Return the [X, Y] coordinate for the center point of the cell that contains the specified text.  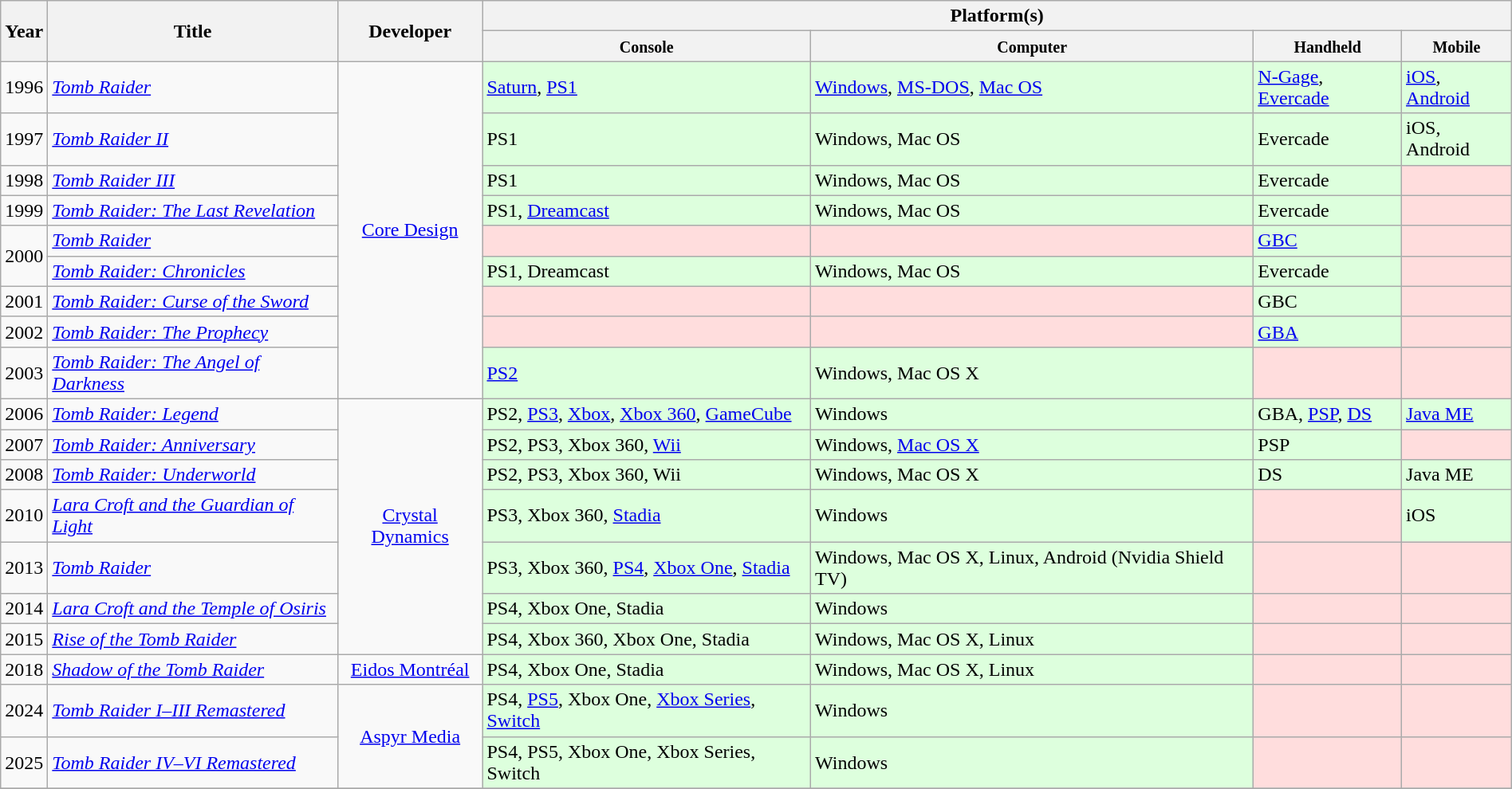
2007 [24, 444]
Tomb Raider: Anniversary [193, 444]
Computer [1032, 46]
2025 [24, 762]
1996 [24, 88]
PSP [1328, 444]
Rise of the Tomb Raider [193, 639]
Windows, Mac OS X, Linux, Android (Nvidia Shield TV) [1032, 567]
Title [193, 31]
Tomb Raider: The Prophecy [193, 332]
2001 [24, 301]
2003 [24, 373]
2006 [24, 414]
Tomb Raider II [193, 139]
Year [24, 31]
Developer [410, 31]
Platform(s) [997, 16]
2002 [24, 332]
GBA [1328, 332]
2000 [24, 256]
2015 [24, 639]
2018 [24, 669]
PS4, Xbox 360, Xbox One, Stadia [647, 639]
Handheld [1328, 46]
Tomb Raider III [193, 180]
2010 [24, 516]
Mobile [1457, 46]
Tomb Raider: Legend [193, 414]
2024 [24, 711]
Crystal Dynamics [410, 526]
1998 [24, 180]
Aspyr Media [410, 736]
1999 [24, 210]
Saturn, PS1 [647, 88]
PS3, Xbox 360, PS4, Xbox One, Stadia [647, 567]
2014 [24, 609]
Lara Croft and the Temple of Osiris [193, 609]
Tomb Raider: The Last Revelation [193, 210]
Lara Croft and the Guardian of Light [193, 516]
GBA, PSP, DS [1328, 414]
Tomb Raider: The Angel of Darkness [193, 373]
Tomb Raider: Underworld [193, 475]
Core Design [410, 230]
PS2, PS3, Xbox, Xbox 360, GameCube [647, 414]
Tomb Raider: Curse of the Sword [193, 301]
1997 [24, 139]
iOS [1457, 516]
Shadow of the Tomb Raider [193, 669]
Tomb Raider: Chronicles [193, 271]
Windows, MS-DOS, Mac OS [1032, 88]
PS2 [647, 373]
PS3, Xbox 360, Stadia [647, 516]
N-Gage, Evercade [1328, 88]
2008 [24, 475]
Eidos Montréal [410, 669]
DS [1328, 475]
Console [647, 46]
2013 [24, 567]
Tomb Raider IV–VI Remastered [193, 762]
Tomb Raider I–III Remastered [193, 711]
